Extract the (X, Y) coordinate from the center of the cell holding the provided text.  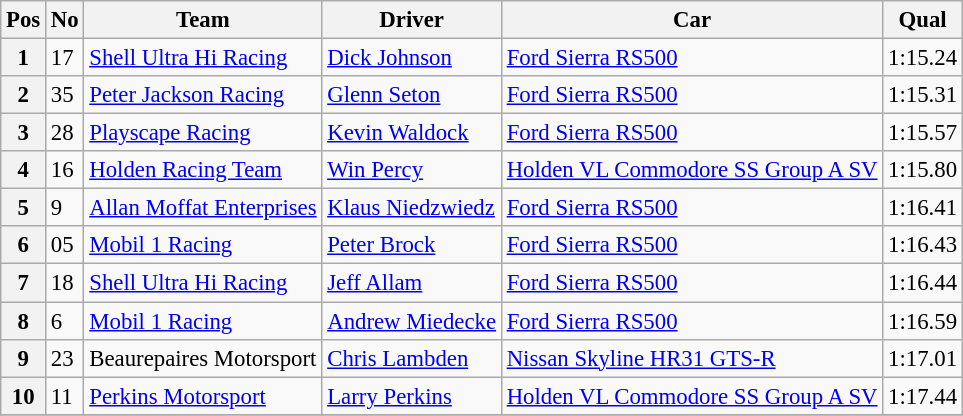
1:16.44 (923, 283)
1:16.43 (923, 245)
Qual (923, 20)
Kevin Waldock (412, 133)
7 (24, 283)
23 (65, 358)
Larry Perkins (412, 396)
1:15.24 (923, 58)
Car (692, 20)
Andrew Miedecke (412, 321)
Peter Brock (412, 245)
Dick Johnson (412, 58)
1:15.57 (923, 133)
1:16.41 (923, 208)
No (65, 20)
Glenn Seton (412, 95)
Perkins Motorsport (203, 396)
4 (24, 170)
18 (65, 283)
1:17.44 (923, 396)
35 (65, 95)
1 (24, 58)
Jeff Allam (412, 283)
Driver (412, 20)
1:15.80 (923, 170)
Holden Racing Team (203, 170)
5 (24, 208)
16 (65, 170)
Klaus Niedzwiedz (412, 208)
11 (65, 396)
1:15.31 (923, 95)
Peter Jackson Racing (203, 95)
05 (65, 245)
1:17.01 (923, 358)
Playscape Racing (203, 133)
Pos (24, 20)
2 (24, 95)
Nissan Skyline HR31 GTS-R (692, 358)
Win Percy (412, 170)
1:16.59 (923, 321)
Chris Lambden (412, 358)
10 (24, 396)
Beaurepaires Motorsport (203, 358)
17 (65, 58)
Allan Moffat Enterprises (203, 208)
3 (24, 133)
8 (24, 321)
28 (65, 133)
Team (203, 20)
